Scan for the cell matching the given text and deliver its [x, y] coordinate at center. 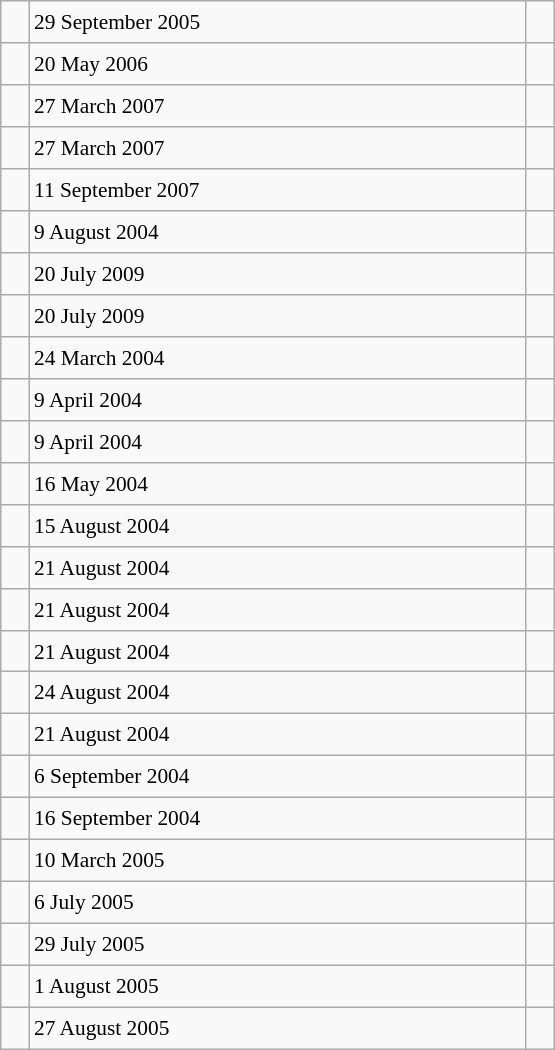
6 July 2005 [278, 903]
6 September 2004 [278, 777]
27 August 2005 [278, 1028]
20 May 2006 [278, 64]
16 May 2004 [278, 483]
24 August 2004 [278, 693]
29 September 2005 [278, 22]
29 July 2005 [278, 945]
15 August 2004 [278, 525]
24 March 2004 [278, 358]
11 September 2007 [278, 190]
9 August 2004 [278, 232]
16 September 2004 [278, 819]
1 August 2005 [278, 986]
10 March 2005 [278, 861]
